Locate the cell with the specified text and output its [x, y] center coordinate. 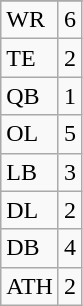
DL [30, 210]
4 [70, 248]
TE [30, 58]
WR [30, 20]
3 [70, 172]
6 [70, 20]
LB [30, 172]
ATH [30, 286]
DB [30, 248]
OL [30, 134]
QB [30, 96]
1 [70, 96]
5 [70, 134]
